Capture the cell that displays the provided text and extract its (X, Y) central coordinate. 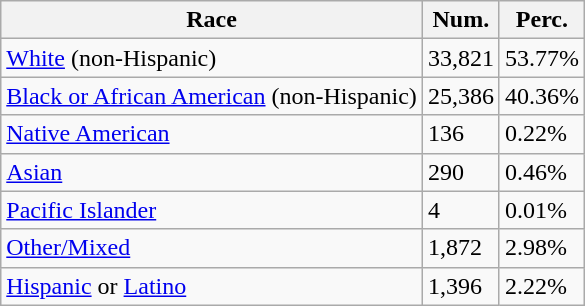
Native American (212, 134)
Black or African American (non-Hispanic) (212, 96)
Pacific Islander (212, 210)
Asian (212, 172)
25,386 (460, 96)
4 (460, 210)
0.01% (542, 210)
1,396 (460, 286)
33,821 (460, 58)
2.98% (542, 248)
40.36% (542, 96)
White (non-Hispanic) (212, 58)
1,872 (460, 248)
136 (460, 134)
Other/Mixed (212, 248)
Race (212, 20)
290 (460, 172)
0.46% (542, 172)
Perc. (542, 20)
0.22% (542, 134)
2.22% (542, 286)
Num. (460, 20)
53.77% (542, 58)
Hispanic or Latino (212, 286)
